From the cell containing the given text, extract its center point as (x, y) coordinate. 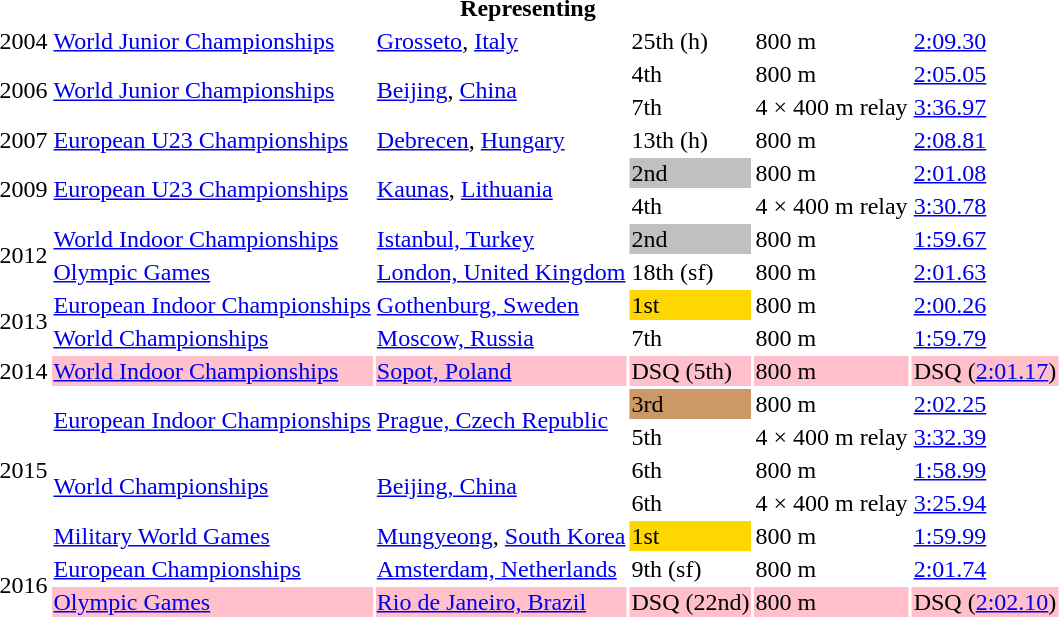
Moscow, Russia (501, 338)
Kaunas, Lithuania (501, 190)
DSQ (2:02.10) (985, 602)
2:02.25 (985, 404)
Debrecen, Hungary (501, 140)
Amsterdam, Netherlands (501, 569)
1:59.67 (985, 239)
3:32.39 (985, 437)
2:08.81 (985, 140)
18th (sf) (690, 272)
13th (h) (690, 140)
5th (690, 437)
3:36.97 (985, 107)
1:59.99 (985, 536)
9th (sf) (690, 569)
2:01.63 (985, 272)
Prague, Czech Republic (501, 420)
Rio de Janeiro, Brazil (501, 602)
3rd (690, 404)
2:01.74 (985, 569)
DSQ (2:01.17) (985, 371)
2:09.30 (985, 41)
Gothenburg, Sweden (501, 305)
European Championships (212, 569)
1:59.79 (985, 338)
DSQ (22nd) (690, 602)
3:25.94 (985, 503)
Grosseto, Italy (501, 41)
3:30.78 (985, 206)
Military World Games (212, 536)
2:01.08 (985, 173)
2:00.26 (985, 305)
Mungyeong, South Korea (501, 536)
Istanbul, Turkey (501, 239)
25th (h) (690, 41)
DSQ (5th) (690, 371)
Sopot, Poland (501, 371)
1:58.99 (985, 470)
London, United Kingdom (501, 272)
2:05.05 (985, 74)
